Locate the cell with the specified text and output its [X, Y] center coordinate. 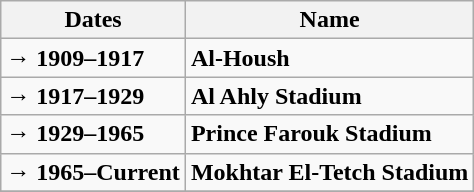
→ 1929–1965 [94, 134]
→ 1909–1917 [94, 58]
Al Ahly Stadium [329, 96]
Mokhtar El-Tetch Stadium [329, 172]
→ 1965–Current [94, 172]
Al-Housh [329, 58]
Dates [94, 20]
→ 1917–1929 [94, 96]
Name [329, 20]
Prince Farouk Stadium [329, 134]
